Find where the given text appears and provide that cell's center as (X, Y) coordinate. 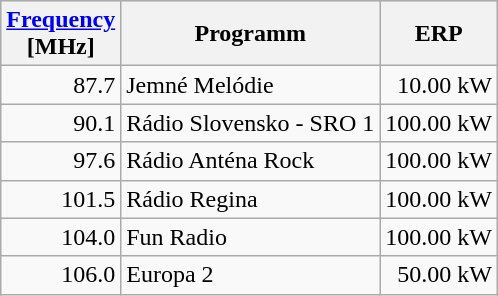
Rádio Regina (250, 199)
104.0 (61, 237)
Rádio Anténa Rock (250, 161)
ERP (439, 34)
90.1 (61, 123)
50.00 kW (439, 275)
Jemné Melódie (250, 85)
101.5 (61, 199)
Europa 2 (250, 275)
Fun Radio (250, 237)
106.0 (61, 275)
10.00 kW (439, 85)
Frequency[MHz] (61, 34)
Programm (250, 34)
97.6 (61, 161)
Rádio Slovensko - SRO 1 (250, 123)
87.7 (61, 85)
